Return (x, y) of the center of cell containing provided text 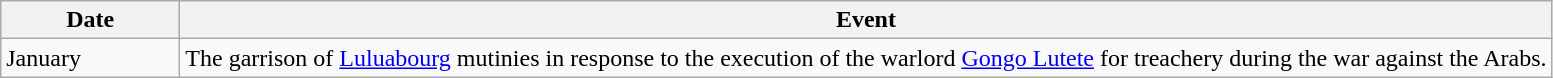
The garrison of Luluabourg mutinies in response to the execution of the warlord Gongo Lutete for treachery during the war against the Arabs. (866, 58)
Date (90, 20)
Event (866, 20)
January (90, 58)
